Identify which cell holds the provided text, then report its [X, Y] central coordinate. 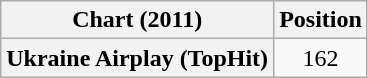
Ukraine Airplay (TopHit) [138, 58]
162 [321, 58]
Position [321, 20]
Chart (2011) [138, 20]
